Locate the cell with the specified text and output its [X, Y] center coordinate. 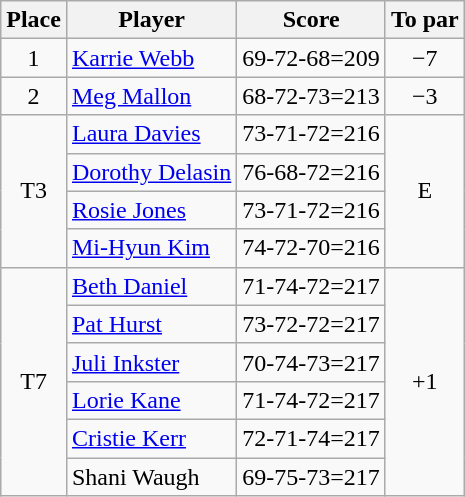
72-71-74=217 [312, 438]
Juli Inkster [151, 362]
70-74-73=217 [312, 362]
Cristie Kerr [151, 438]
1 [34, 58]
68-72-73=213 [312, 96]
E [424, 191]
73-72-72=217 [312, 324]
76-68-72=216 [312, 172]
Pat Hurst [151, 324]
Place [34, 20]
Meg Mallon [151, 96]
+1 [424, 381]
Dorothy Delasin [151, 172]
Rosie Jones [151, 210]
Karrie Webb [151, 58]
−3 [424, 96]
Mi-Hyun Kim [151, 248]
Beth Daniel [151, 286]
2 [34, 96]
Shani Waugh [151, 477]
−7 [424, 58]
Lorie Kane [151, 400]
69-72-68=209 [312, 58]
T7 [34, 381]
Laura Davies [151, 134]
T3 [34, 191]
Score [312, 20]
To par [424, 20]
Player [151, 20]
74-72-70=216 [312, 248]
69-75-73=217 [312, 477]
